Detect which cell encompasses the target text, then output its (x, y) center coordinate. 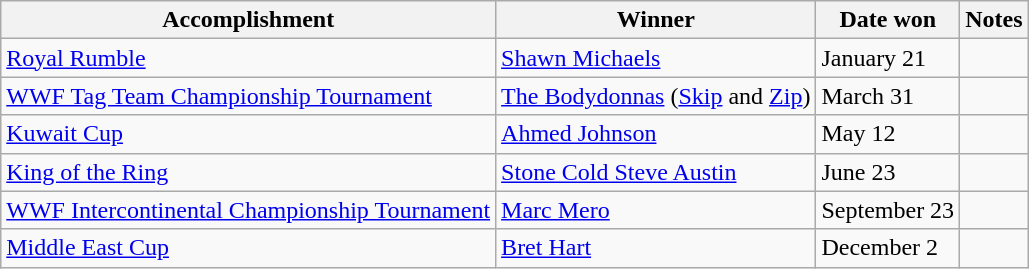
Ahmed Johnson (656, 134)
Bret Hart (656, 248)
March 31 (888, 96)
Kuwait Cup (248, 134)
September 23 (888, 210)
Winner (656, 20)
January 21 (888, 58)
Shawn Michaels (656, 58)
Marc Mero (656, 210)
Royal Rumble (248, 58)
May 12 (888, 134)
WWF Intercontinental Championship Tournament (248, 210)
December 2 (888, 248)
Stone Cold Steve Austin (656, 172)
Middle East Cup (248, 248)
Notes (994, 20)
WWF Tag Team Championship Tournament (248, 96)
June 23 (888, 172)
The Bodydonnas (Skip and Zip) (656, 96)
Accomplishment (248, 20)
King of the Ring (248, 172)
Date won (888, 20)
